Locate the cell with the specified text and output its (X, Y) center coordinate. 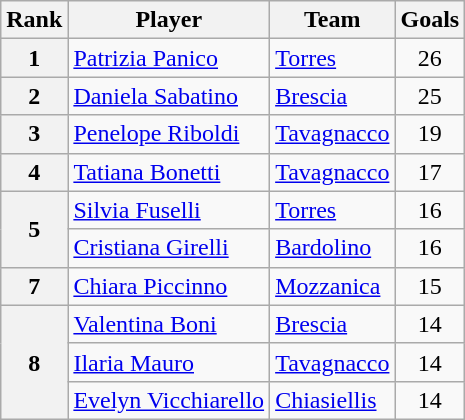
19 (430, 134)
8 (34, 362)
Rank (34, 20)
4 (34, 172)
Evelyn Vicchiarello (169, 400)
7 (34, 286)
Team (332, 20)
Penelope Riboldi (169, 134)
Chiasiellis (332, 400)
5 (34, 229)
Player (169, 20)
1 (34, 58)
Bardolino (332, 248)
Valentina Boni (169, 324)
Silvia Fuselli (169, 210)
Chiara Piccinno (169, 286)
Mozzanica (332, 286)
Cristiana Girelli (169, 248)
Tatiana Bonetti (169, 172)
Ilaria Mauro (169, 362)
25 (430, 96)
26 (430, 58)
Goals (430, 20)
Daniela Sabatino (169, 96)
17 (430, 172)
2 (34, 96)
3 (34, 134)
15 (430, 286)
Patrizia Panico (169, 58)
